Identify which cell holds the provided text, then report its [x, y] central coordinate. 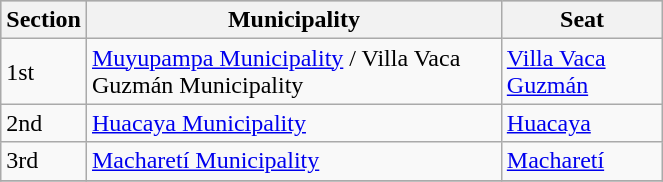
2nd [44, 123]
Municipality [294, 20]
Huacaya [582, 123]
Huacaya Municipality [294, 123]
Section [44, 20]
Muyupampa Municipality / Villa Vaca Guzmán Municipality [294, 72]
Macharetí [582, 161]
Seat [582, 20]
Villa Vaca Guzmán [582, 72]
1st [44, 72]
Macharetí Municipality [294, 161]
3rd [44, 161]
